Find where the given text appears and provide that cell's center as (x, y) coordinate. 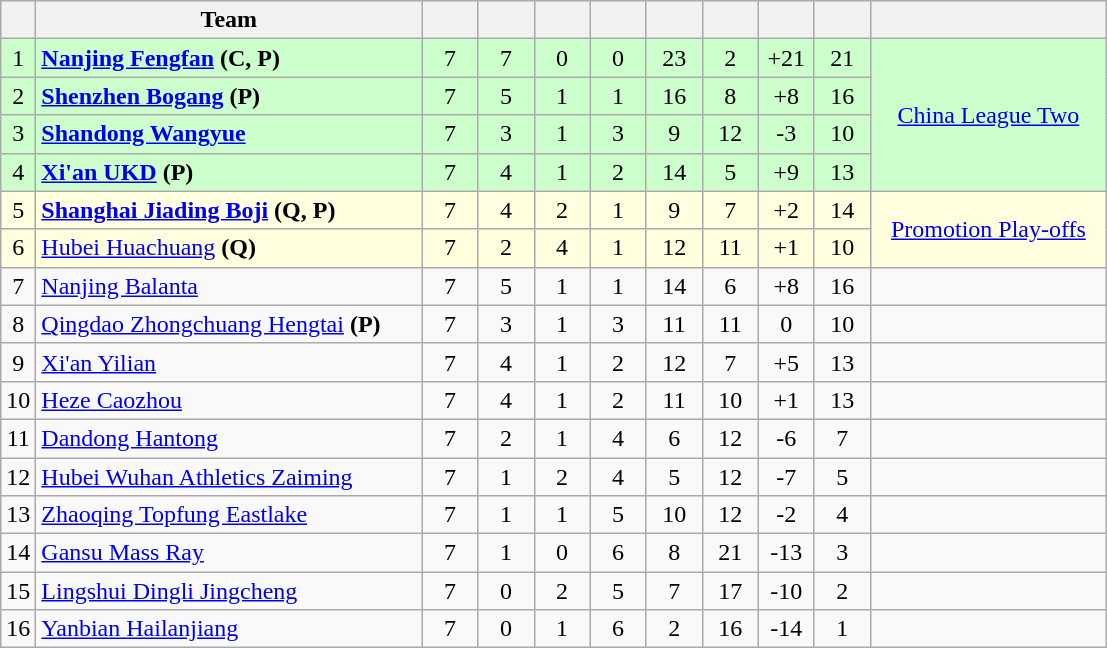
Shandong Wangyue (229, 134)
Hubei Huachuang (Q) (229, 248)
Xi'an Yilian (229, 362)
-7 (786, 477)
-6 (786, 438)
-3 (786, 134)
Yanbian Hailanjiang (229, 629)
Zhaoqing Topfung Eastlake (229, 515)
15 (18, 591)
Qingdao Zhongchuang Hengtai (P) (229, 324)
23 (674, 58)
Nanjing Fengfan (C, P) (229, 58)
+9 (786, 172)
17 (730, 591)
-14 (786, 629)
Gansu Mass Ray (229, 553)
China League Two (988, 115)
Heze Caozhou (229, 400)
Nanjing Balanta (229, 286)
Xi'an UKD (P) (229, 172)
+5 (786, 362)
-2 (786, 515)
Shanghai Jiading Boji (Q, P) (229, 210)
-13 (786, 553)
Shenzhen Bogang (P) (229, 96)
+21 (786, 58)
Hubei Wuhan Athletics Zaiming (229, 477)
Promotion Play-offs (988, 229)
Dandong Hantong (229, 438)
+2 (786, 210)
Team (229, 20)
Lingshui Dingli Jingcheng (229, 591)
-10 (786, 591)
